Output the [x, y] coordinate of the center of the cell containing the given text.  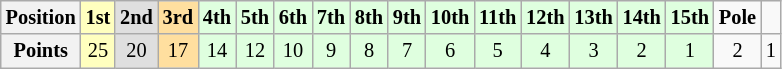
1st [98, 17]
Points [41, 51]
3 [593, 51]
8 [369, 51]
25 [98, 51]
5th [255, 17]
10 [293, 51]
Pole [738, 17]
6 [450, 51]
15th [690, 17]
20 [136, 51]
9 [331, 51]
5 [498, 51]
17 [178, 51]
6th [293, 17]
9th [407, 17]
7 [407, 51]
Position [41, 17]
8th [369, 17]
10th [450, 17]
11th [498, 17]
12 [255, 51]
7th [331, 17]
3rd [178, 17]
4th [217, 17]
2nd [136, 17]
14th [642, 17]
13th [593, 17]
12th [545, 17]
4 [545, 51]
14 [217, 51]
